Scan for the cell matching the given text and deliver its (X, Y) coordinate at center. 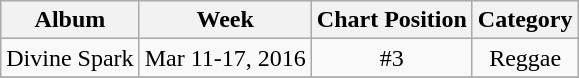
Category (525, 20)
Divine Spark (70, 58)
#3 (392, 58)
Mar 11-17, 2016 (225, 58)
Album (70, 20)
Reggae (525, 58)
Week (225, 20)
Chart Position (392, 20)
